Scan for the cell matching the given text and deliver its (x, y) coordinate at center. 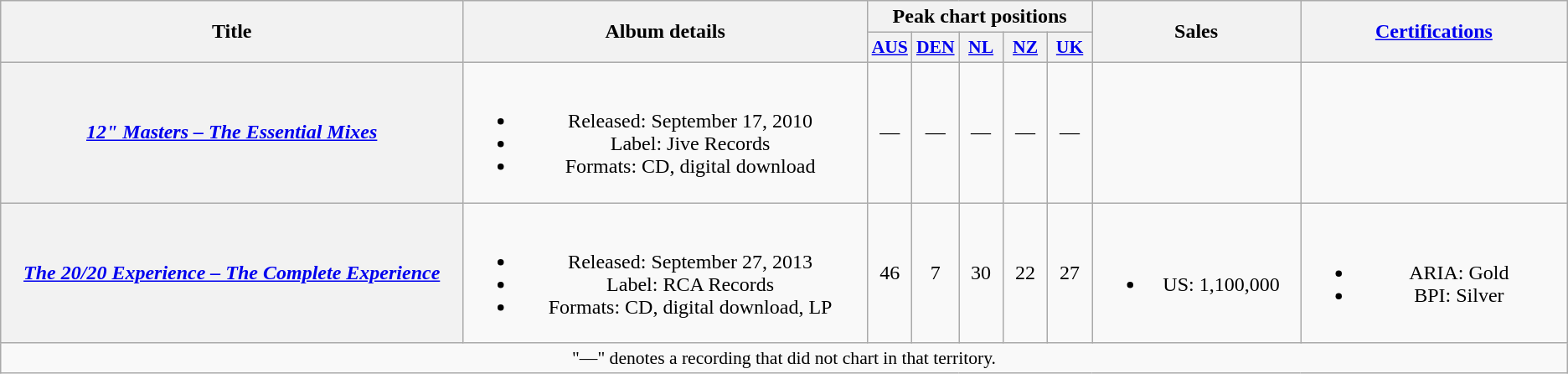
NZ (1025, 48)
Peak chart positions (980, 17)
UK (1070, 48)
22 (1025, 273)
Certifications (1434, 32)
Album details (665, 32)
27 (1070, 273)
ARIA: GoldBPI: Silver (1434, 273)
12" Masters – The Essential Mixes (232, 132)
Released: September 27, 2013Label: RCA RecordsFormats: CD, digital download, LP (665, 273)
DEN (936, 48)
7 (936, 273)
AUS (890, 48)
NL (982, 48)
Title (232, 32)
46 (890, 273)
The 20/20 Experience – The Complete Experience (232, 273)
Sales (1196, 32)
30 (982, 273)
US: 1,100,000 (1196, 273)
"—" denotes a recording that did not chart in that territory. (784, 358)
Released: September 17, 2010Label: Jive RecordsFormats: CD, digital download (665, 132)
